Scan for the cell matching the given text and deliver its (X, Y) coordinate at center. 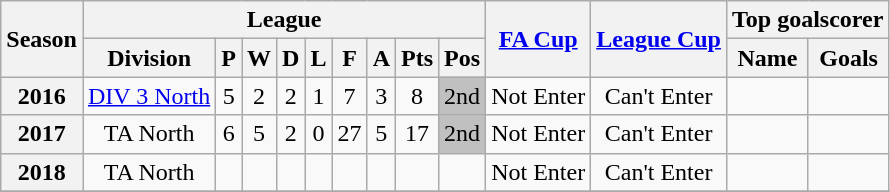
Name (767, 58)
P (229, 58)
F (350, 58)
2017 (42, 134)
League Cup (659, 39)
Top goalscorer (807, 20)
W (260, 58)
Goals (848, 58)
6 (229, 134)
Pos (462, 58)
27 (350, 134)
A (381, 58)
8 (418, 96)
L (318, 58)
0 (318, 134)
DIV 3 North (148, 96)
17 (418, 134)
7 (350, 96)
League (284, 20)
1 (318, 96)
D (291, 58)
FA Cup (538, 39)
Pts (418, 58)
2016 (42, 96)
3 (381, 96)
Season (42, 39)
2018 (42, 172)
Division (148, 58)
